From the cell containing the given text, extract its center point as (x, y) coordinate. 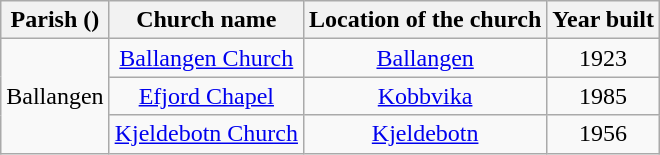
Kjeldebotn (424, 134)
Kjeldebotn Church (206, 134)
1923 (604, 58)
Church name (206, 20)
1985 (604, 96)
1956 (604, 134)
Parish () (55, 20)
Year built (604, 20)
Efjord Chapel (206, 96)
Kobbvika (424, 96)
Location of the church (424, 20)
Ballangen Church (206, 58)
